Scan for the cell matching the given text and deliver its (x, y) coordinate at center. 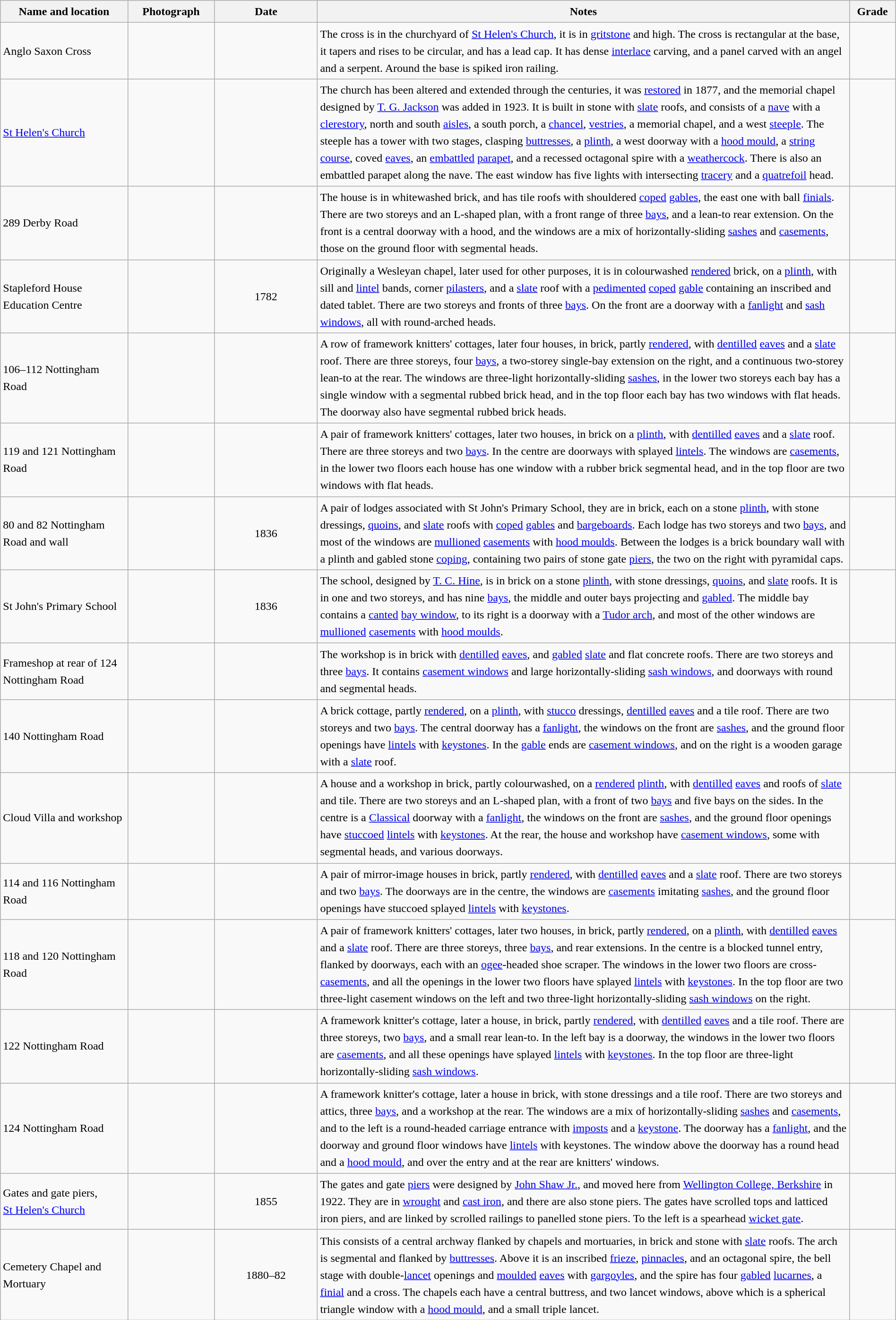
Cloud Villa and workshop (64, 818)
Stapleford House Education Centre (64, 296)
118 and 120 Nottingham Road (64, 964)
Anglo Saxon Cross (64, 51)
289 Derby Road (64, 223)
Cemetery Chapel and Mortuary (64, 1275)
St Helen's Church (64, 132)
Date (266, 11)
114 and 116 Nottingham Road (64, 892)
119 and 121 Nottingham Road (64, 460)
106–112 Nottingham Road (64, 378)
Frameshop at rear of 124 Nottingham Road (64, 671)
Gates and gate piers,St Helen's Church (64, 1202)
1855 (266, 1202)
Photograph (171, 11)
80 and 82 Nottingham Road and wall (64, 533)
Grade (872, 11)
122 Nottingham Road (64, 1047)
140 Nottingham Road (64, 736)
Name and location (64, 11)
124 Nottingham Road (64, 1128)
St John's Primary School (64, 606)
1880–82 (266, 1275)
1782 (266, 296)
Notes (583, 11)
